Return (x, y) of the center of cell containing provided text 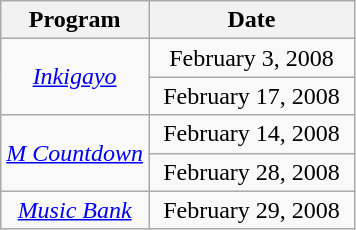
February 14, 2008 (251, 134)
February 28, 2008 (251, 172)
February 3, 2008 (251, 58)
Program (75, 20)
Music Bank (75, 210)
Inkigayo (75, 77)
M Countdown (75, 153)
Date (251, 20)
February 17, 2008 (251, 96)
February 29, 2008 (251, 210)
